Search for the cell housing the specified text and yield its [X, Y] center coordinate. 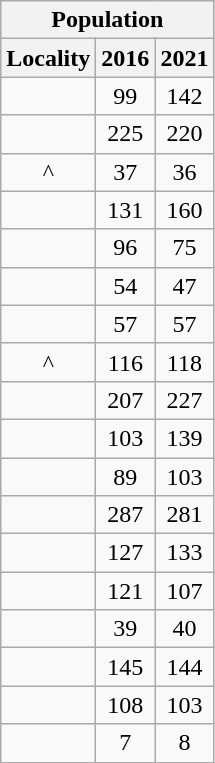
225 [126, 134]
145 [126, 667]
118 [184, 362]
142 [184, 96]
144 [184, 667]
89 [126, 477]
8 [184, 743]
121 [126, 591]
96 [126, 248]
Population [108, 20]
39 [126, 629]
36 [184, 172]
133 [184, 553]
40 [184, 629]
99 [126, 96]
220 [184, 134]
2021 [184, 58]
75 [184, 248]
207 [126, 400]
37 [126, 172]
54 [126, 286]
287 [126, 515]
131 [126, 210]
2016 [126, 58]
107 [184, 591]
127 [126, 553]
7 [126, 743]
139 [184, 438]
160 [184, 210]
Locality [48, 58]
227 [184, 400]
108 [126, 705]
116 [126, 362]
281 [184, 515]
47 [184, 286]
